For the text-containing cell, return its midpoint in [x, y] coordinate format. 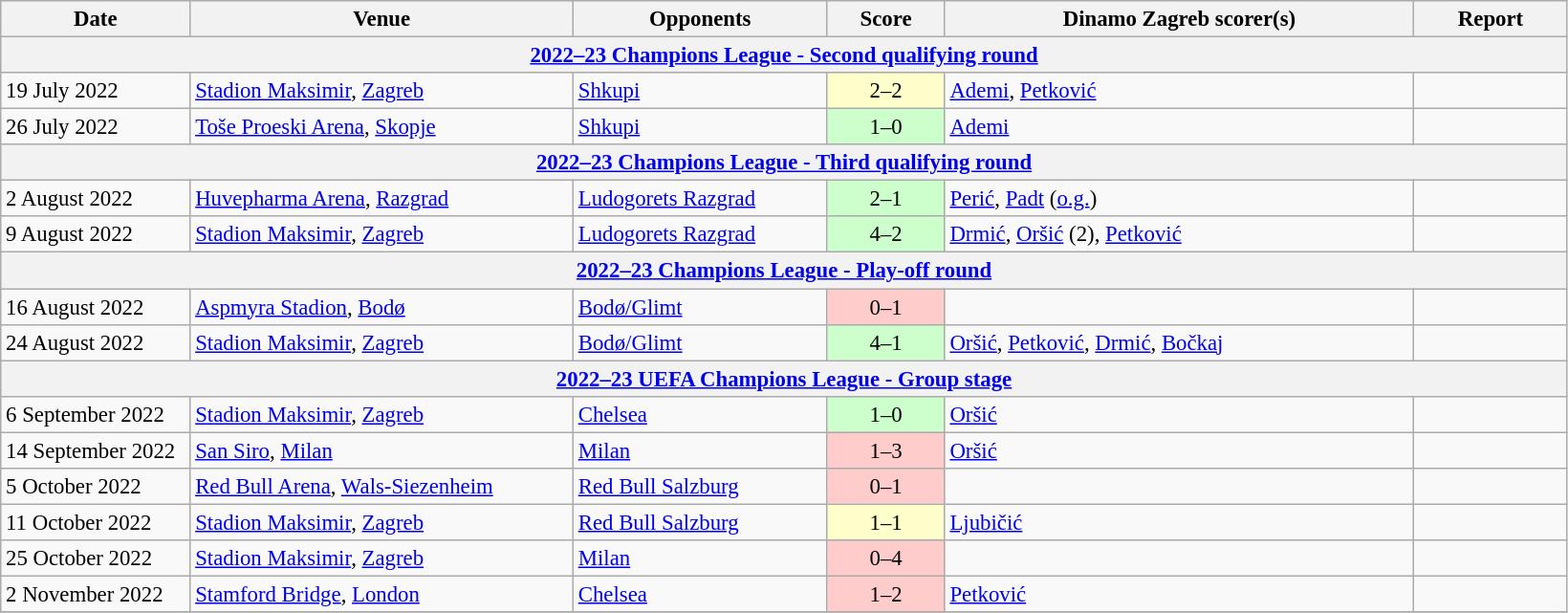
Ademi [1180, 127]
Report [1492, 19]
Opponents [700, 19]
2022–23 Champions League - Second qualifying round [784, 55]
2–1 [885, 199]
Ademi, Petković [1180, 91]
Huvepharma Arena, Razgrad [382, 199]
9 August 2022 [96, 234]
14 September 2022 [96, 450]
Ljubičić [1180, 522]
26 July 2022 [96, 127]
Stamford Bridge, London [382, 594]
Score [885, 19]
Dinamo Zagreb scorer(s) [1180, 19]
1–3 [885, 450]
11 October 2022 [96, 522]
Drmić, Oršić (2), Petković [1180, 234]
25 October 2022 [96, 558]
2022–23 UEFA Champions League - Group stage [784, 379]
5 October 2022 [96, 487]
Petković [1180, 594]
4–1 [885, 342]
2022–23 Champions League - Third qualifying round [784, 163]
2022–23 Champions League - Play-off round [784, 271]
4–2 [885, 234]
1–2 [885, 594]
Red Bull Arena, Wals-Siezenheim [382, 487]
2 August 2022 [96, 199]
San Siro, Milan [382, 450]
Oršić, Petković, Drmić, Bočkaj [1180, 342]
1–1 [885, 522]
0–4 [885, 558]
Aspmyra Stadion, Bodø [382, 307]
Venue [382, 19]
19 July 2022 [96, 91]
Date [96, 19]
16 August 2022 [96, 307]
2 November 2022 [96, 594]
Toše Proeski Arena, Skopje [382, 127]
2–2 [885, 91]
Perić, Padt (o.g.) [1180, 199]
24 August 2022 [96, 342]
6 September 2022 [96, 414]
